Return the (X, Y) coordinate for the center point of the cell that contains the specified text.  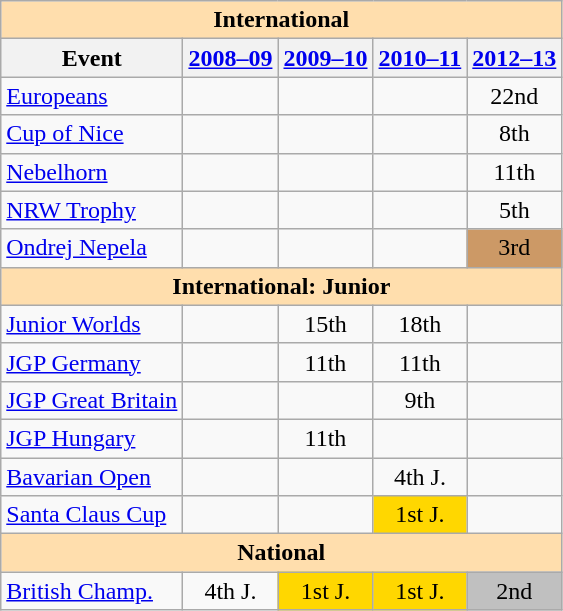
2010–11 (420, 58)
Europeans (92, 96)
Nebelhorn (92, 172)
Cup of Nice (92, 134)
18th (420, 324)
JGP Great Britain (92, 400)
Event (92, 58)
JGP Germany (92, 362)
Ondrej Nepela (92, 248)
International: Junior (282, 286)
JGP Hungary (92, 438)
NRW Trophy (92, 210)
3rd (514, 248)
2008–09 (230, 58)
2nd (514, 591)
8th (514, 134)
5th (514, 210)
International (282, 20)
22nd (514, 96)
Santa Claus Cup (92, 515)
British Champ. (92, 591)
2009–10 (326, 58)
Junior Worlds (92, 324)
2012–13 (514, 58)
15th (326, 324)
Bavarian Open (92, 477)
9th (420, 400)
National (282, 553)
